From the cell containing the given text, extract its center point as [x, y] coordinate. 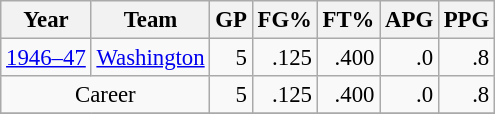
Career [106, 95]
Team [150, 20]
FT% [348, 20]
FG% [284, 20]
1946–47 [46, 58]
Year [46, 20]
APG [410, 20]
PPG [466, 20]
GP [231, 20]
Washington [150, 58]
